Return [x, y] of the center of cell containing provided text 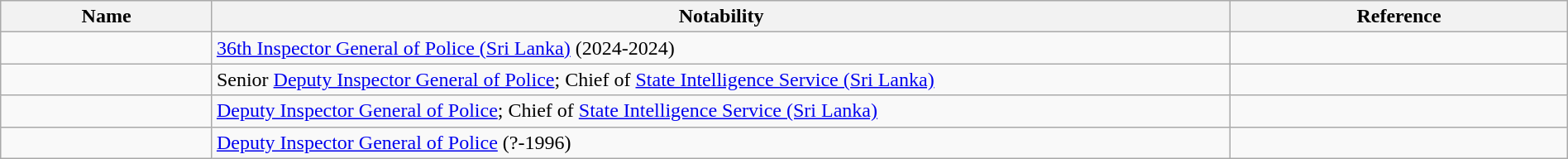
Senior Deputy Inspector General of Police; Chief of State Intelligence Service (Sri Lanka) [721, 79]
Name [107, 17]
Deputy Inspector General of Police (?-1996) [721, 142]
Notability [721, 17]
Deputy Inspector General of Police; Chief of State Intelligence Service (Sri Lanka) [721, 111]
36th Inspector General of Police (Sri Lanka) (2024-2024) [721, 48]
Reference [1399, 17]
